Search for the cell housing the specified text and yield its (x, y) center coordinate. 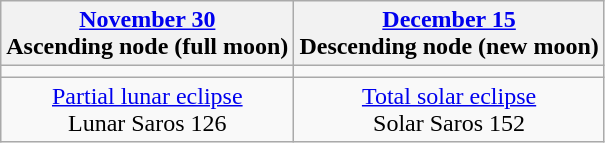
Partial lunar eclipseLunar Saros 126 (148, 110)
November 30Ascending node (full moon) (148, 34)
December 15Descending node (new moon) (449, 34)
Total solar eclipseSolar Saros 152 (449, 110)
